Scan for the cell matching the given text and deliver its [x, y] coordinate at center. 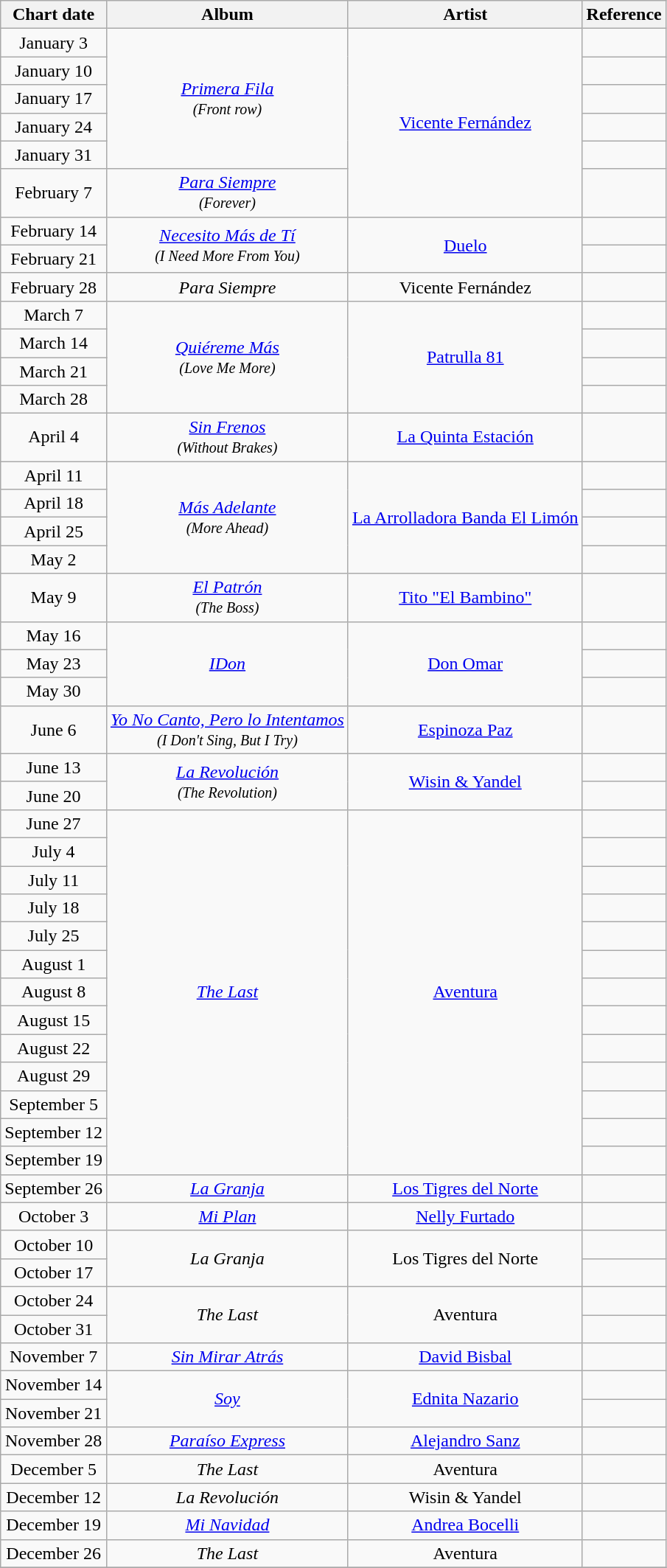
Ednita Nazario [465, 1399]
October 10 [54, 1244]
Album [227, 15]
La Revolución [227, 1497]
Soy [227, 1399]
October 31 [54, 1329]
La Arrolladora Banda El Limón [465, 518]
April 25 [54, 532]
February 28 [54, 287]
January 3 [54, 43]
May 9 [54, 597]
May 2 [54, 560]
Quiéreme Más (Love Me More) [227, 357]
La Revolución (The Revolution) [227, 781]
May 16 [54, 635]
November 14 [54, 1385]
July 25 [54, 936]
Chart date [54, 15]
Tito "El Bambino" [465, 597]
March 7 [54, 315]
October 24 [54, 1300]
August 29 [54, 1076]
Don Omar [465, 663]
Artist [465, 15]
July 4 [54, 851]
November 7 [54, 1357]
November 21 [54, 1413]
December 12 [54, 1497]
Andrea Bocelli [465, 1525]
Duelo [465, 245]
March 28 [54, 400]
December 5 [54, 1469]
Yo No Canto, Pero lo Intentamos (I Don't Sing, But I Try) [227, 730]
April 4 [54, 438]
Reference [624, 15]
October 17 [54, 1272]
February 7 [54, 193]
Necesito Más de Tí (I Need More From You) [227, 245]
August 15 [54, 1020]
April 11 [54, 475]
June 20 [54, 795]
September 19 [54, 1160]
July 11 [54, 879]
Alejandro Sanz [465, 1441]
Primera Fila (Front row) [227, 99]
David Bisbal [465, 1357]
September 5 [54, 1104]
Para Siempre (Forever) [227, 193]
August 8 [54, 992]
June 13 [54, 767]
September 12 [54, 1132]
July 18 [54, 908]
May 23 [54, 663]
Paraíso Express [227, 1441]
October 3 [54, 1216]
June 6 [54, 730]
Nelly Furtado [465, 1216]
August 1 [54, 964]
February 21 [54, 259]
La Quinta Estación [465, 438]
May 30 [54, 691]
Mi Navidad [227, 1525]
February 14 [54, 231]
December 26 [54, 1553]
January 17 [54, 99]
El Patrón (The Boss) [227, 597]
Espinoza Paz [465, 730]
Sin Mirar Atrás [227, 1357]
March 14 [54, 343]
January 24 [54, 127]
March 21 [54, 371]
Más Adelante (More Ahead) [227, 518]
September 26 [54, 1188]
June 27 [54, 823]
IDon [227, 663]
Patrulla 81 [465, 357]
Sin Frenos (Without Brakes) [227, 438]
January 10 [54, 71]
December 19 [54, 1525]
January 31 [54, 155]
November 28 [54, 1441]
Para Siempre [227, 287]
April 18 [54, 503]
Mi Plan [227, 1216]
August 22 [54, 1048]
